Return [x, y] of the center of cell containing provided text 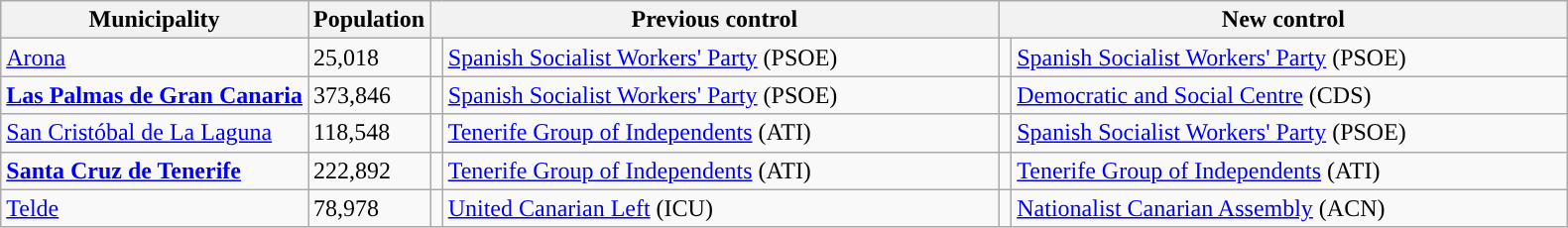
25,018 [369, 57]
San Cristóbal de La Laguna [155, 133]
Municipality [155, 20]
Las Palmas de Gran Canaria [155, 95]
373,846 [369, 95]
78,978 [369, 208]
New control [1283, 20]
Democratic and Social Centre (CDS) [1289, 95]
Telde [155, 208]
Nationalist Canarian Assembly (ACN) [1289, 208]
United Canarian Left (ICU) [720, 208]
118,548 [369, 133]
Population [369, 20]
Arona [155, 57]
Previous control [715, 20]
222,892 [369, 171]
Santa Cruz de Tenerife [155, 171]
